From the cell containing the given text, extract its center point as (X, Y) coordinate. 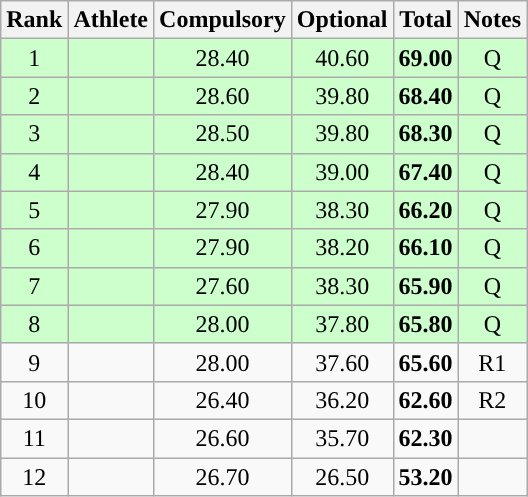
5 (34, 210)
65.80 (426, 324)
37.80 (342, 324)
28.60 (223, 96)
67.40 (426, 172)
27.60 (223, 286)
65.60 (426, 362)
26.60 (223, 438)
10 (34, 400)
38.20 (342, 248)
4 (34, 172)
2 (34, 96)
65.90 (426, 286)
1 (34, 58)
53.20 (426, 477)
62.30 (426, 438)
62.60 (426, 400)
Optional (342, 20)
68.30 (426, 134)
68.40 (426, 96)
Notes (492, 20)
11 (34, 438)
9 (34, 362)
8 (34, 324)
66.20 (426, 210)
Athlete (111, 20)
12 (34, 477)
26.50 (342, 477)
39.00 (342, 172)
28.50 (223, 134)
26.40 (223, 400)
35.70 (342, 438)
3 (34, 134)
6 (34, 248)
26.70 (223, 477)
66.10 (426, 248)
Total (426, 20)
7 (34, 286)
Rank (34, 20)
R1 (492, 362)
R2 (492, 400)
37.60 (342, 362)
36.20 (342, 400)
40.60 (342, 58)
69.00 (426, 58)
Compulsory (223, 20)
